Locate the cell with the specified text and output its [X, Y] center coordinate. 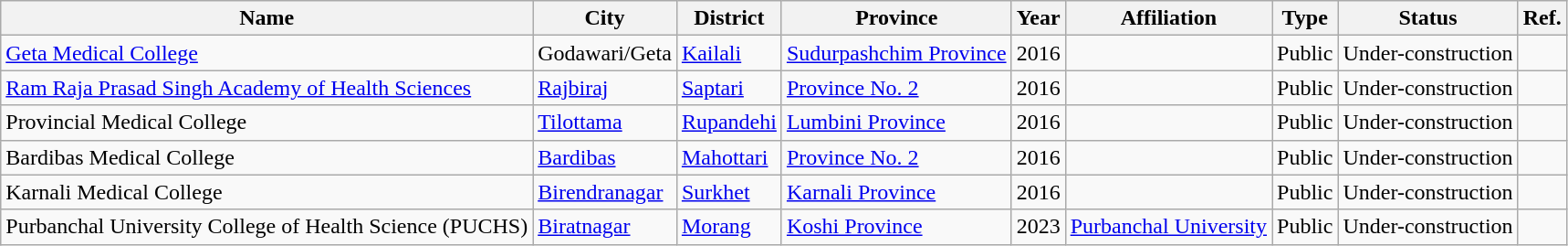
Provincial Medical College [267, 123]
Province [896, 18]
Name [267, 18]
District [728, 18]
Biratnagar [605, 227]
Saptari [728, 88]
Bardibas [605, 157]
Ram Raja Prasad Singh Academy of Health Sciences [267, 88]
Purbanchal University College of Health Science (PUCHS) [267, 227]
Birendranagar [605, 192]
Karnali Province [896, 192]
Mahottari [728, 157]
Tilottama [605, 123]
2023 [1039, 227]
Kailali [728, 53]
Surkhet [728, 192]
Affiliation [1168, 18]
Status [1427, 18]
Purbanchal University [1168, 227]
City [605, 18]
Morang [728, 227]
Bardibas Medical College [267, 157]
Rajbiraj [605, 88]
Geta Medical College [267, 53]
Sudurpashchim Province [896, 53]
Lumbini Province [896, 123]
Koshi Province [896, 227]
Rupandehi [728, 123]
Year [1039, 18]
Godawari/Geta [605, 53]
Ref. [1542, 18]
Type [1305, 18]
Karnali Medical College [267, 192]
